Capture the cell that displays the provided text and extract its (X, Y) central coordinate. 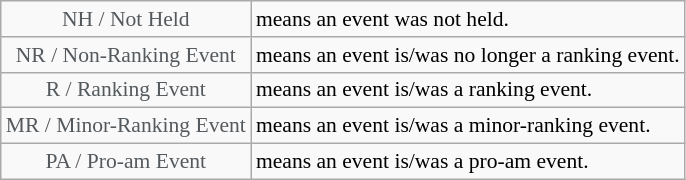
means an event is/was a pro-am event. (468, 162)
means an event is/was a minor-ranking event. (468, 126)
R / Ranking Event (126, 90)
means an event was not held. (468, 19)
MR / Minor-Ranking Event (126, 126)
NR / Non-Ranking Event (126, 55)
means an event is/was a ranking event. (468, 90)
means an event is/was no longer a ranking event. (468, 55)
PA / Pro-am Event (126, 162)
NH / Not Held (126, 19)
